Identify which cell holds the provided text, then report its [X, Y] central coordinate. 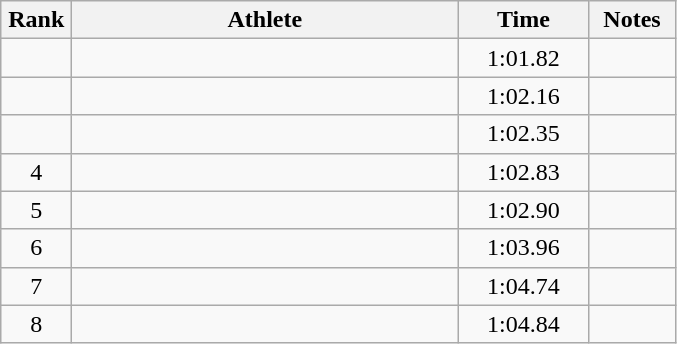
1:02.16 [524, 96]
1:02.90 [524, 210]
Notes [632, 20]
Athlete [265, 20]
4 [36, 172]
7 [36, 286]
1:02.35 [524, 134]
Time [524, 20]
8 [36, 324]
1:02.83 [524, 172]
5 [36, 210]
6 [36, 248]
1:04.84 [524, 324]
Rank [36, 20]
1:04.74 [524, 286]
1:03.96 [524, 248]
1:01.82 [524, 58]
